Return (X, Y) of the center of cell containing provided text 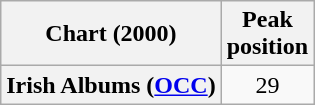
Irish Albums (OCC) (111, 85)
Peakposition (267, 34)
29 (267, 85)
Chart (2000) (111, 34)
